Detect which cell encompasses the target text, then output its [x, y] center coordinate. 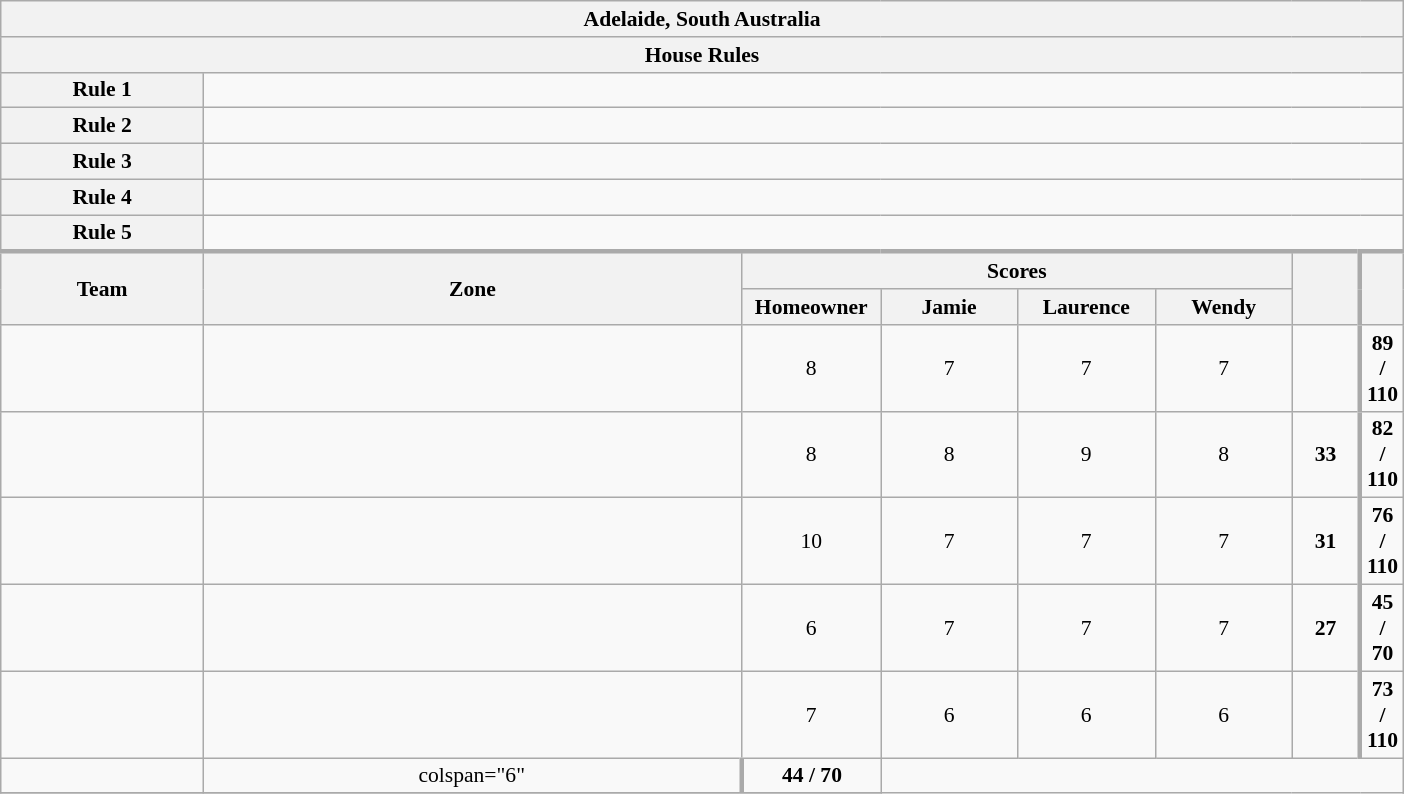
73 / 110 [1382, 714]
Rule 3 [102, 162]
Adelaide, South Australia [702, 19]
Laurence [1086, 307]
9 [1086, 454]
Rule 2 [102, 126]
Zone [472, 288]
44 / 70 [812, 776]
Rule 5 [102, 234]
Rule 4 [102, 197]
Scores [1018, 270]
Wendy [1224, 307]
Team [102, 288]
Jamie [949, 307]
27 [1326, 628]
colspan="6" [472, 776]
10 [812, 542]
House Rules [702, 55]
Rule 1 [102, 90]
45 / 70 [1382, 628]
33 [1326, 454]
89 / 110 [1382, 368]
Homeowner [812, 307]
76 / 110 [1382, 542]
31 [1326, 542]
82 / 110 [1382, 454]
